Pinpoint the cell where the given text exists, returning its (X, Y) midpoint coordinate. 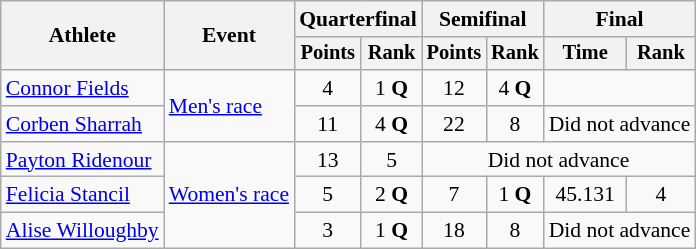
22 (454, 124)
Corben Sharrah (82, 124)
12 (454, 88)
Women's race (229, 196)
Athlete (82, 36)
Semifinal (483, 19)
Final (620, 19)
Payton Ridenour (82, 160)
Men's race (229, 106)
45.131 (586, 195)
Connor Fields (82, 88)
18 (454, 231)
11 (328, 124)
3 (328, 231)
Time (586, 54)
Alise Willoughby (82, 231)
13 (328, 160)
2 Q (391, 195)
Event (229, 36)
Felicia Stancil (82, 195)
7 (454, 195)
Quarterfinal (358, 19)
